Capture the cell that displays the provided text and extract its (X, Y) central coordinate. 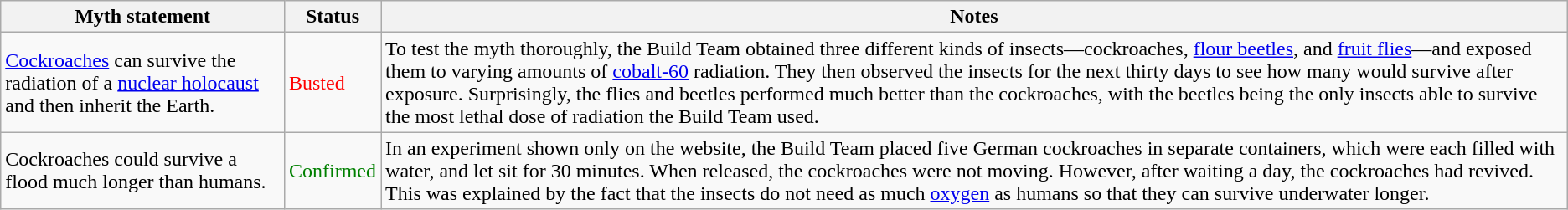
Notes (975, 17)
Confirmed (332, 171)
Cockroaches could survive a flood much longer than humans. (142, 171)
Cockroaches can survive the radiation of a nuclear holocaust and then inherit the Earth. (142, 82)
Busted (332, 82)
Status (332, 17)
Myth statement (142, 17)
